Return the [X, Y] coordinate for the center point of the cell that contains the specified text.  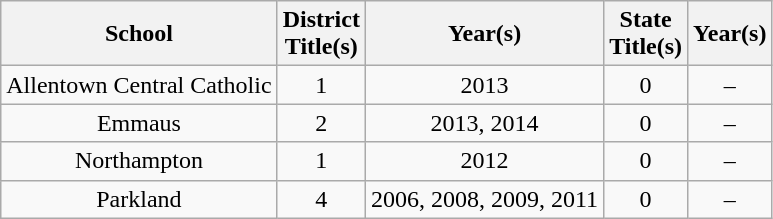
2006, 2008, 2009, 2011 [484, 199]
Emmaus [139, 123]
Parkland [139, 199]
School [139, 34]
2013 [484, 85]
2 [321, 123]
DistrictTitle(s) [321, 34]
Northampton [139, 161]
2013, 2014 [484, 123]
StateTitle(s) [646, 34]
4 [321, 199]
2012 [484, 161]
Allentown Central Catholic [139, 85]
